Detect which cell encompasses the target text, then output its [x, y] center coordinate. 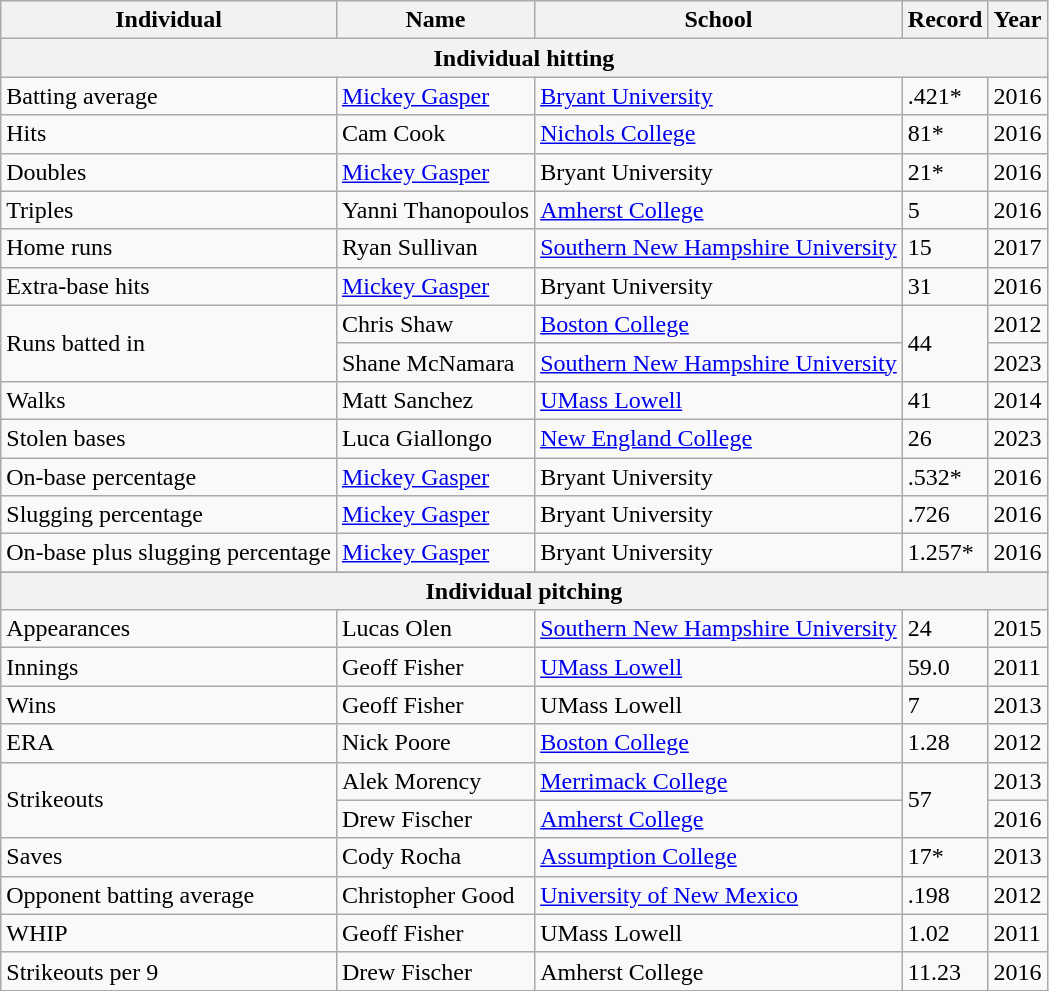
New England College [719, 438]
59.0 [945, 667]
Merrimack College [719, 781]
2017 [1018, 248]
Record [945, 20]
.532* [945, 477]
Cam Cook [435, 134]
44 [945, 343]
Matt Sanchez [435, 400]
Year [1018, 20]
Walks [169, 400]
Ryan Sullivan [435, 248]
15 [945, 248]
Luca Giallongo [435, 438]
Cody Rocha [435, 857]
41 [945, 400]
1.257* [945, 553]
Opponent batting average [169, 895]
Yanni Thanopoulos [435, 210]
School [719, 20]
Innings [169, 667]
Name [435, 20]
1.28 [945, 743]
Individual hitting [524, 58]
Assumption College [719, 857]
WHIP [169, 933]
Individual [169, 20]
1.02 [945, 933]
.198 [945, 895]
On-base percentage [169, 477]
Nick Poore [435, 743]
Strikeouts per 9 [169, 971]
2015 [1018, 629]
Doubles [169, 172]
On-base plus slugging percentage [169, 553]
Christopher Good [435, 895]
Runs batted in [169, 343]
Wins [169, 705]
.726 [945, 515]
Strikeouts [169, 800]
21* [945, 172]
5 [945, 210]
ERA [169, 743]
Lucas Olen [435, 629]
University of New Mexico [719, 895]
81* [945, 134]
Extra-base hits [169, 286]
Hits [169, 134]
Alek Morency [435, 781]
24 [945, 629]
Batting average [169, 96]
Stolen bases [169, 438]
7 [945, 705]
Chris Shaw [435, 324]
Shane McNamara [435, 362]
Triples [169, 210]
17* [945, 857]
31 [945, 286]
26 [945, 438]
11.23 [945, 971]
Home runs [169, 248]
57 [945, 800]
Slugging percentage [169, 515]
Nichols College [719, 134]
Appearances [169, 629]
Individual pitching [524, 591]
.421* [945, 96]
2014 [1018, 400]
Saves [169, 857]
